Scan for the cell matching the given text and deliver its [X, Y] coordinate at center. 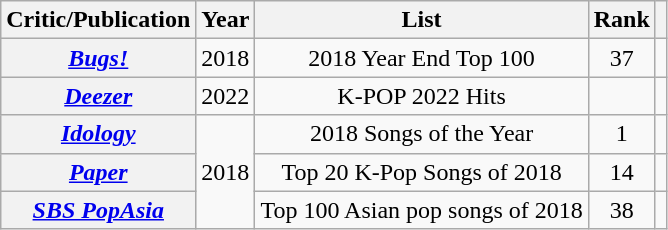
Rank [622, 20]
SBS PopAsia [98, 210]
2018 Year End Top 100 [422, 58]
38 [622, 210]
Bugs! [98, 58]
Critic/Publication [98, 20]
Year [226, 20]
1 [622, 134]
Paper [98, 172]
2018 Songs of the Year [422, 134]
Idology [98, 134]
K-POP 2022 Hits [422, 96]
2022 [226, 96]
Deezer [98, 96]
Top 20 K-Pop Songs of 2018 [422, 172]
37 [622, 58]
14 [622, 172]
Top 100 Asian pop songs of 2018 [422, 210]
List [422, 20]
